Provide the [x, y] coordinate of the cell's center where the given text is located.  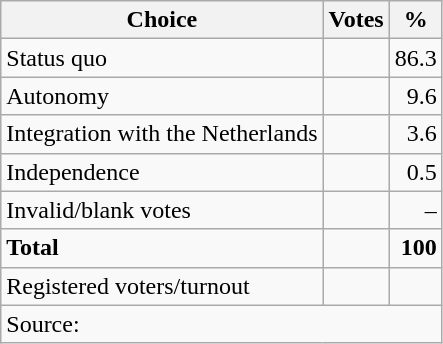
86.3 [416, 58]
100 [416, 248]
9.6 [416, 96]
Independence [162, 172]
Choice [162, 20]
% [416, 20]
Votes [356, 20]
– [416, 210]
3.6 [416, 134]
Integration with the Netherlands [162, 134]
Total [162, 248]
Autonomy [162, 96]
Invalid/blank votes [162, 210]
Source: [222, 324]
Status quo [162, 58]
0.5 [416, 172]
Registered voters/turnout [162, 286]
